Determine the [x, y] coordinate at the center of the cell enclosing the given text.  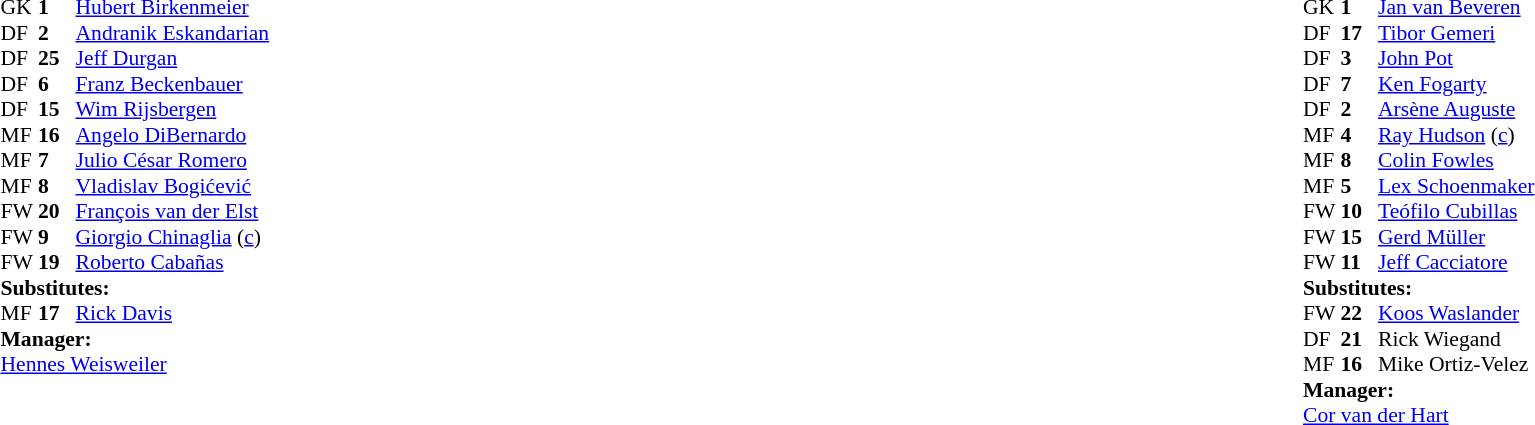
Giorgio Chinaglia (c) [173, 237]
Gerd Müller [1456, 237]
4 [1360, 135]
Angelo DiBernardo [173, 135]
Arsène Auguste [1456, 109]
Teófilo Cubillas [1456, 211]
John Pot [1456, 59]
Wim Rijsbergen [173, 109]
25 [57, 59]
Lex Schoenmaker [1456, 186]
Hennes Weisweiler [134, 365]
20 [57, 211]
Rick Davis [173, 313]
21 [1360, 339]
Koos Waslander [1456, 313]
11 [1360, 263]
Roberto Cabañas [173, 263]
Rick Wiegand [1456, 339]
9 [57, 237]
Tibor Gemeri [1456, 33]
Mike Ortiz-Velez [1456, 365]
Jeff Durgan [173, 59]
Vladislav Bogićević [173, 186]
François van der Elst [173, 211]
Colin Fowles [1456, 161]
19 [57, 263]
Julio César Romero [173, 161]
10 [1360, 211]
Jeff Cacciatore [1456, 263]
3 [1360, 59]
Ray Hudson (c) [1456, 135]
Ken Fogarty [1456, 84]
6 [57, 84]
Andranik Eskandarian [173, 33]
22 [1360, 313]
Franz Beckenbauer [173, 84]
5 [1360, 186]
